Scan for the cell matching the given text and deliver its [x, y] coordinate at center. 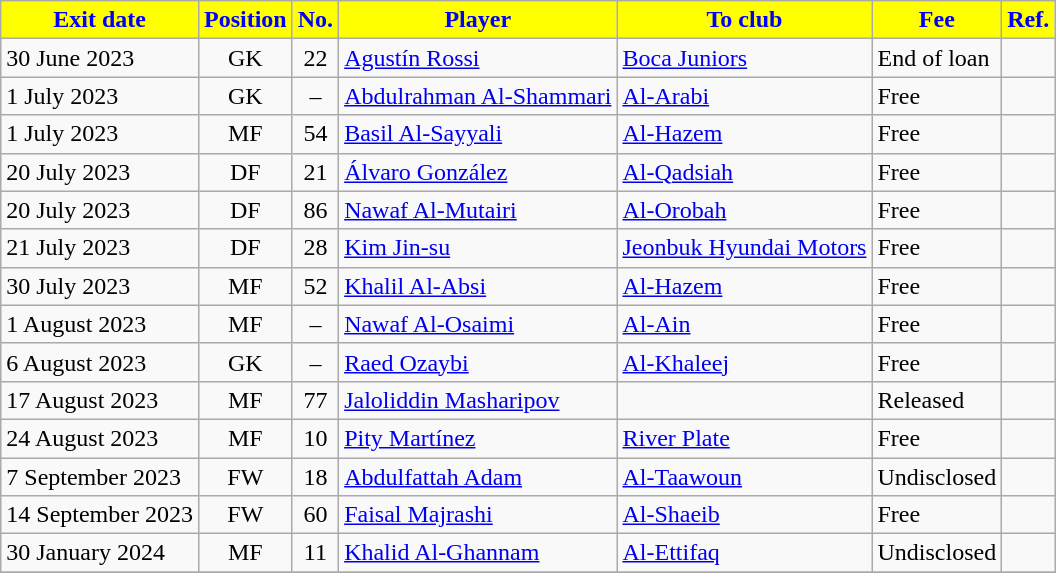
Al-Shaeib [744, 515]
77 [315, 400]
60 [315, 515]
Álvaro González [478, 172]
Exit date [100, 20]
28 [315, 248]
Faisal Majrashi [478, 515]
14 September 2023 [100, 515]
Jeonbuk Hyundai Motors [744, 248]
30 June 2023 [100, 58]
Basil Al-Sayyali [478, 134]
Al-Arabi [744, 96]
86 [315, 210]
Pity Martínez [478, 438]
Khalid Al-Ghannam [478, 553]
Kim Jin-su [478, 248]
10 [315, 438]
Al-Qadsiah [744, 172]
22 [315, 58]
Boca Juniors [744, 58]
Abdulfattah Adam [478, 477]
To club [744, 20]
Al-Ettifaq [744, 553]
River Plate [744, 438]
7 September 2023 [100, 477]
21 July 2023 [100, 248]
Al-Taawoun [744, 477]
Jaloliddin Masharipov [478, 400]
11 [315, 553]
6 August 2023 [100, 362]
30 January 2024 [100, 553]
Fee [937, 20]
Al-Orobah [744, 210]
Al-Ain [744, 324]
Agustín Rossi [478, 58]
24 August 2023 [100, 438]
Nawaf Al-Mutairi [478, 210]
Ref. [1028, 20]
Position [245, 20]
18 [315, 477]
Khalil Al-Absi [478, 286]
30 July 2023 [100, 286]
1 August 2023 [100, 324]
Raed Ozaybi [478, 362]
54 [315, 134]
Al-Khaleej [744, 362]
Abdulrahman Al-Shammari [478, 96]
17 August 2023 [100, 400]
52 [315, 286]
Nawaf Al-Osaimi [478, 324]
21 [315, 172]
Player [478, 20]
End of loan [937, 58]
Released [937, 400]
No. [315, 20]
